Find where the given text appears and provide that cell's center as (X, Y) coordinate. 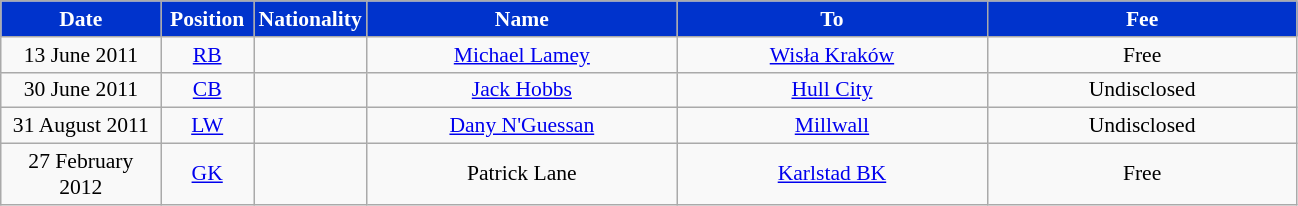
Dany N'Guessan (522, 126)
Date (81, 19)
Karlstad BK (832, 174)
Nationality (310, 19)
Fee (1142, 19)
Patrick Lane (522, 174)
27 February 2012 (81, 174)
Hull City (832, 90)
Michael Lamey (522, 55)
LW (208, 126)
GK (208, 174)
Position (208, 19)
RB (208, 55)
To (832, 19)
Jack Hobbs (522, 90)
30 June 2011 (81, 90)
Millwall (832, 126)
Name (522, 19)
Wisła Kraków (832, 55)
CB (208, 90)
13 June 2011 (81, 55)
31 August 2011 (81, 126)
